Extract the (x, y) coordinate from the center of the cell holding the provided text.  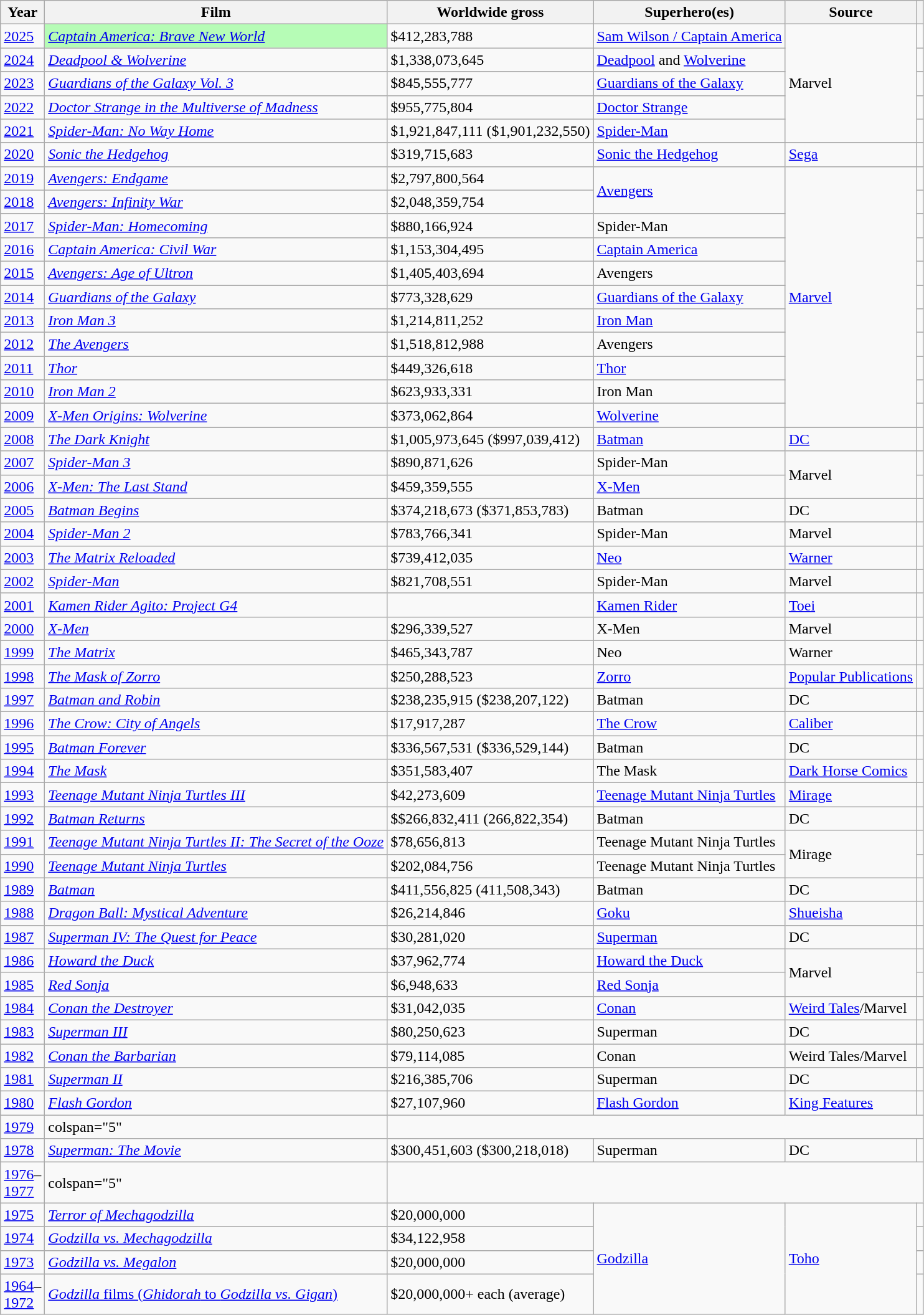
2017 (22, 225)
Popular Publications (851, 676)
$773,328,629 (491, 297)
1988 (22, 913)
$6,948,633 (491, 984)
X-Men Origins: Wolverine (216, 415)
1980 (22, 1103)
1999 (22, 652)
$783,766,341 (491, 534)
2006 (22, 487)
The Dark Knight (216, 439)
$2,797,800,564 (491, 178)
Kamen Rider Agito: Project G4 (216, 605)
2013 (22, 321)
2020 (22, 154)
2010 (22, 392)
2024 (22, 60)
Caliber (851, 724)
$845,555,777 (491, 83)
The Matrix (216, 652)
Terror of Mechagodzilla (216, 1215)
Teenage Mutant Ninja Turtles II: The Secret of the Ooze (216, 842)
1990 (22, 866)
1976–1977 (22, 1182)
$459,359,555 (491, 487)
Iron Man 2 (216, 392)
$739,412,035 (491, 558)
Sam Wilson / Captain America (689, 36)
1973 (22, 1262)
1998 (22, 676)
Captain America: Civil War (216, 249)
Spider-Man: No Way Home (216, 131)
Avengers: Endgame (216, 178)
Captain America: Brave New World (216, 36)
1979 (22, 1127)
The Mask of Zorro (216, 676)
2023 (22, 83)
$31,042,035 (491, 1008)
2021 (22, 131)
Spider-Man: Homecoming (216, 225)
$336,567,531 ($336,529,144) (491, 748)
1986 (22, 961)
$216,385,706 (491, 1080)
$2,048,359,754 (491, 202)
2007 (22, 463)
Worldwide gross (491, 12)
2000 (22, 629)
Kamen Rider (689, 605)
2014 (22, 297)
$412,283,788 (491, 36)
2011 (22, 368)
$34,122,958 (491, 1238)
The Matrix Reloaded (216, 558)
$1,153,304,495 (491, 249)
$465,343,787 (491, 652)
Doctor Strange (689, 107)
Captain America (689, 249)
$319,715,683 (491, 154)
Deadpool & Wolverine (216, 60)
1995 (22, 748)
$1,518,812,988 (491, 344)
Avengers: Infinity War (216, 202)
$1,921,847,111 ($1,901,232,550) (491, 131)
1989 (22, 890)
2025 (22, 36)
$17,917,287 (491, 724)
The Avengers (216, 344)
$1,214,811,252 (491, 321)
Shueisha (851, 913)
Dragon Ball: Mystical Adventure (216, 913)
Superhero(es) (689, 12)
$411,556,825 (411,508,343) (491, 890)
Goku (689, 913)
$$266,832,411 (266,822,354) (491, 819)
$374,218,673 ($371,853,783) (491, 510)
2001 (22, 605)
$821,708,551 (491, 581)
1983 (22, 1032)
$27,107,960 (491, 1103)
Superman IV: The Quest for Peace (216, 937)
1964–1972 (22, 1294)
1985 (22, 984)
Godzilla vs. Megalon (216, 1262)
Avengers: Age of Ultron (216, 273)
1991 (22, 842)
$79,114,085 (491, 1056)
$623,933,331 (491, 392)
1994 (22, 771)
Batman Begins (216, 510)
$880,166,924 (491, 225)
Deadpool and Wolverine (689, 60)
2008 (22, 439)
2003 (22, 558)
2022 (22, 107)
1974 (22, 1238)
$351,583,407 (491, 771)
2018 (22, 202)
1996 (22, 724)
$26,214,846 (491, 913)
$1,338,073,645 (491, 60)
Conan the Barbarian (216, 1056)
2019 (22, 178)
$890,871,626 (491, 463)
Godzilla vs. Mechagodzilla (216, 1238)
Sega (851, 154)
1993 (22, 795)
X-Men: The Last Stand (216, 487)
Source (851, 12)
$296,339,527 (491, 629)
$250,288,523 (491, 676)
1981 (22, 1080)
$238,235,915 ($238,207,122) (491, 700)
$300,451,603 ($300,218,018) (491, 1151)
$955,775,804 (491, 107)
$202,084,756 (491, 866)
King Features (851, 1103)
2015 (22, 273)
Teenage Mutant Ninja Turtles III (216, 795)
$1,005,973,645 ($997,039,412) (491, 439)
Wolverine (689, 415)
Guardians of the Galaxy Vol. 3 (216, 83)
1978 (22, 1151)
2016 (22, 249)
Conan the Destroyer (216, 1008)
Toho (851, 1258)
Superman II (216, 1080)
$80,250,623 (491, 1032)
2004 (22, 534)
Godzilla (689, 1258)
Toei (851, 605)
1992 (22, 819)
2012 (22, 344)
1975 (22, 1215)
$373,062,864 (491, 415)
Spider-Man 3 (216, 463)
2002 (22, 581)
Batman Returns (216, 819)
Iron Man 3 (216, 321)
$42,273,609 (491, 795)
Superman: The Movie (216, 1151)
$30,281,020 (491, 937)
2009 (22, 415)
Year (22, 12)
Film (216, 12)
Doctor Strange in the Multiverse of Madness (216, 107)
1984 (22, 1008)
Spider-Man 2 (216, 534)
The Crow (689, 724)
Zorro (689, 676)
Dark Horse Comics (851, 771)
$20,000,000+ each (average) (491, 1294)
Batman and Robin (216, 700)
Batman Forever (216, 748)
1997 (22, 700)
$37,962,774 (491, 961)
The Crow: City of Angels (216, 724)
Superman III (216, 1032)
1987 (22, 937)
$1,405,403,694 (491, 273)
2005 (22, 510)
$449,326,618 (491, 368)
Godzilla films (Ghidorah to Godzilla vs. Gigan) (216, 1294)
$78,656,813 (491, 842)
1982 (22, 1056)
